Identify which cell holds the provided text, then report its [x, y] central coordinate. 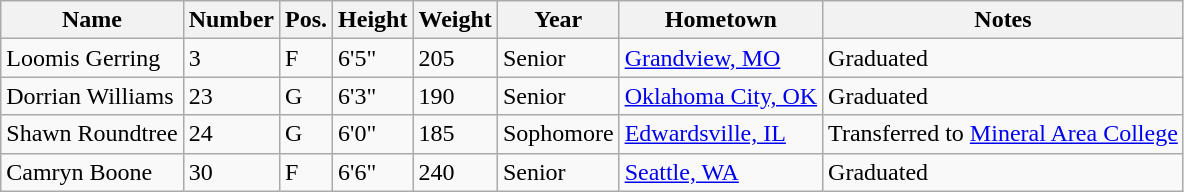
6'6" [373, 172]
24 [231, 134]
Camryn Boone [92, 172]
Pos. [306, 20]
23 [231, 96]
Loomis Gerring [92, 58]
Weight [455, 20]
205 [455, 58]
Grandview, MO [720, 58]
Name [92, 20]
Oklahoma City, OK [720, 96]
Dorrian Williams [92, 96]
Notes [1004, 20]
Height [373, 20]
Seattle, WA [720, 172]
Shawn Roundtree [92, 134]
Number [231, 20]
Sophomore [558, 134]
Year [558, 20]
Edwardsville, IL [720, 134]
190 [455, 96]
Hometown [720, 20]
Transferred to Mineral Area College [1004, 134]
185 [455, 134]
6'5" [373, 58]
6'3" [373, 96]
240 [455, 172]
6'0" [373, 134]
3 [231, 58]
30 [231, 172]
